Search for the cell housing the specified text and yield its [X, Y] center coordinate. 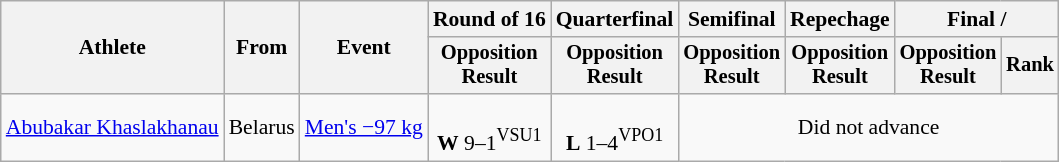
Final / [977, 19]
Repechage [840, 19]
From [262, 48]
W 9–1VSU1 [490, 128]
Round of 16 [490, 19]
Rank [1030, 66]
Men's −97 kg [364, 128]
Did not advance [868, 128]
Semifinal [732, 19]
Athlete [112, 48]
L 1–4VPO1 [615, 128]
Abubakar Khaslakhanau [112, 128]
Belarus [262, 128]
Quarterfinal [615, 19]
Event [364, 48]
